Find where the given text appears and provide that cell's center as (X, Y) coordinate. 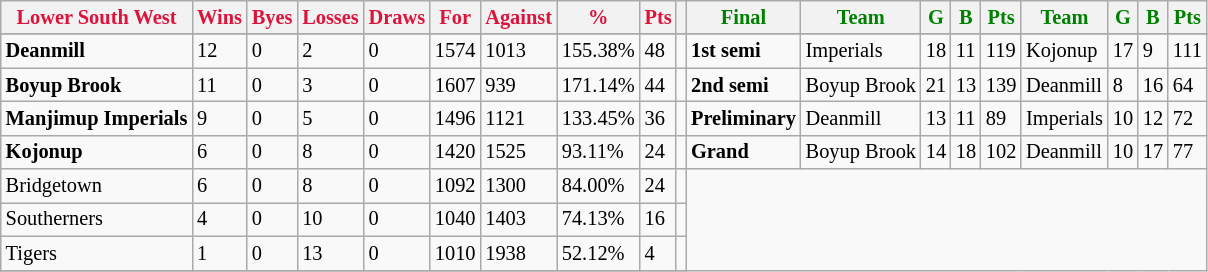
89 (1001, 118)
2nd semi (744, 85)
Manjimup Imperials (96, 118)
Lower South West (96, 17)
111 (1188, 51)
171.14% (598, 85)
3 (330, 85)
1525 (518, 152)
Draws (397, 17)
102 (1001, 152)
155.38% (598, 51)
93.11% (598, 152)
64 (1188, 85)
2 (330, 51)
44 (658, 85)
For (455, 17)
72 (1188, 118)
48 (658, 51)
36 (658, 118)
52.12% (598, 253)
21 (936, 85)
1st semi (744, 51)
Byes (272, 17)
Bridgetown (96, 186)
1496 (455, 118)
Tigers (96, 253)
1420 (455, 152)
1121 (518, 118)
% (598, 17)
1092 (455, 186)
139 (1001, 85)
Against (518, 17)
1938 (518, 253)
74.13% (598, 219)
1040 (455, 219)
939 (518, 85)
1607 (455, 85)
Grand (744, 152)
Preliminary (744, 118)
1403 (518, 219)
14 (936, 152)
Final (744, 17)
1 (220, 253)
1013 (518, 51)
1010 (455, 253)
Wins (220, 17)
84.00% (598, 186)
133.45% (598, 118)
77 (1188, 152)
Losses (330, 17)
119 (1001, 51)
5 (330, 118)
Southerners (96, 219)
1300 (518, 186)
1574 (455, 51)
